Return the [x, y] coordinate for the center point of the cell that contains the specified text.  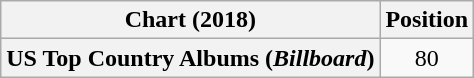
Chart (2018) [190, 20]
US Top Country Albums (Billboard) [190, 58]
Position [427, 20]
80 [427, 58]
